Capture the cell that displays the provided text and extract its [X, Y] central coordinate. 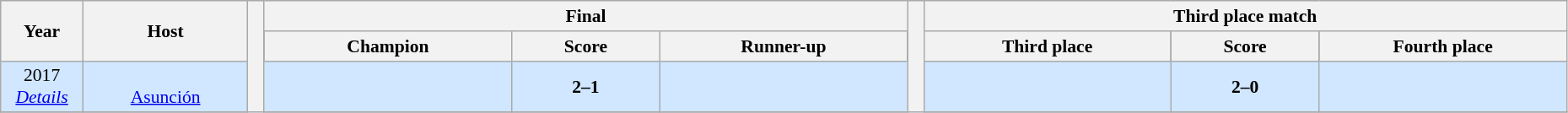
Champion [388, 46]
Third place [1048, 46]
Runner-up [783, 46]
Third place match [1245, 16]
Year [42, 30]
Host [165, 30]
Final [585, 16]
2017Details [42, 86]
Asunción [165, 86]
2–0 [1245, 86]
2–1 [586, 86]
Fourth place [1442, 46]
